Return the (X, Y) coordinate for the center point of the cell that contains the specified text.  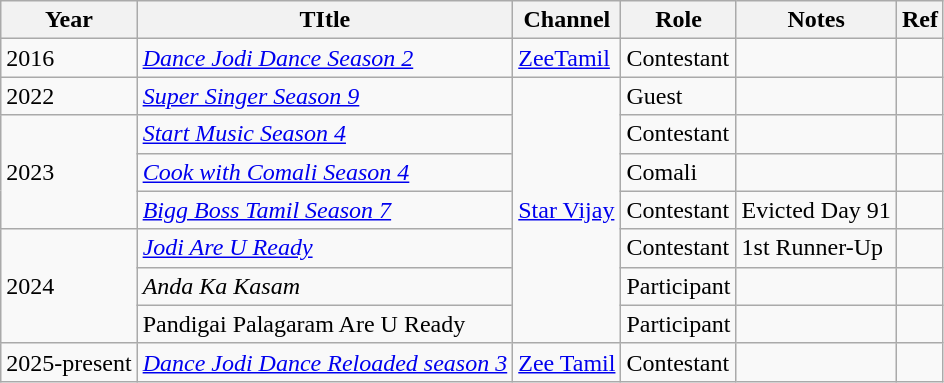
Star Vijay (567, 210)
Guest (678, 96)
Bigg Boss Tamil Season 7 (325, 210)
Notes (816, 20)
2025-present (69, 362)
Pandigai Palagaram Are U Ready (325, 324)
Ref (920, 20)
ZeeTamil (567, 58)
Zee Tamil (567, 362)
Dance Jodi Dance Season 2 (325, 58)
Year (69, 20)
2016 (69, 58)
Cook with Comali Season 4 (325, 172)
Anda Ka Kasam (325, 286)
Jodi Are U Ready (325, 248)
Start Music Season 4 (325, 134)
Dance Jodi Dance Reloaded season 3 (325, 362)
TItle (325, 20)
2022 (69, 96)
2023 (69, 172)
Comali (678, 172)
Evicted Day 91 (816, 210)
Super Singer Season 9 (325, 96)
2024 (69, 286)
Channel (567, 20)
1st Runner-Up (816, 248)
Role (678, 20)
